Pinpoint the cell where the given text exists, returning its [X, Y] midpoint coordinate. 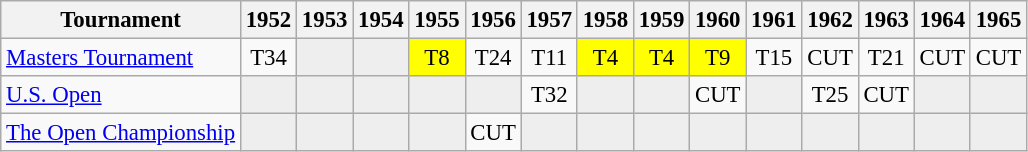
T34 [268, 58]
1958 [605, 20]
T11 [549, 58]
T32 [549, 95]
T25 [830, 95]
U.S. Open [121, 95]
Tournament [121, 20]
T21 [886, 58]
1953 [325, 20]
The Open Championship [121, 133]
1960 [718, 20]
1956 [493, 20]
1957 [549, 20]
1963 [886, 20]
1954 [381, 20]
T15 [774, 58]
1952 [268, 20]
T9 [718, 58]
T24 [493, 58]
1955 [437, 20]
1965 [998, 20]
1959 [661, 20]
1962 [830, 20]
1964 [942, 20]
T8 [437, 58]
1961 [774, 20]
Masters Tournament [121, 58]
